Identify which cell holds the provided text, then report its [x, y] central coordinate. 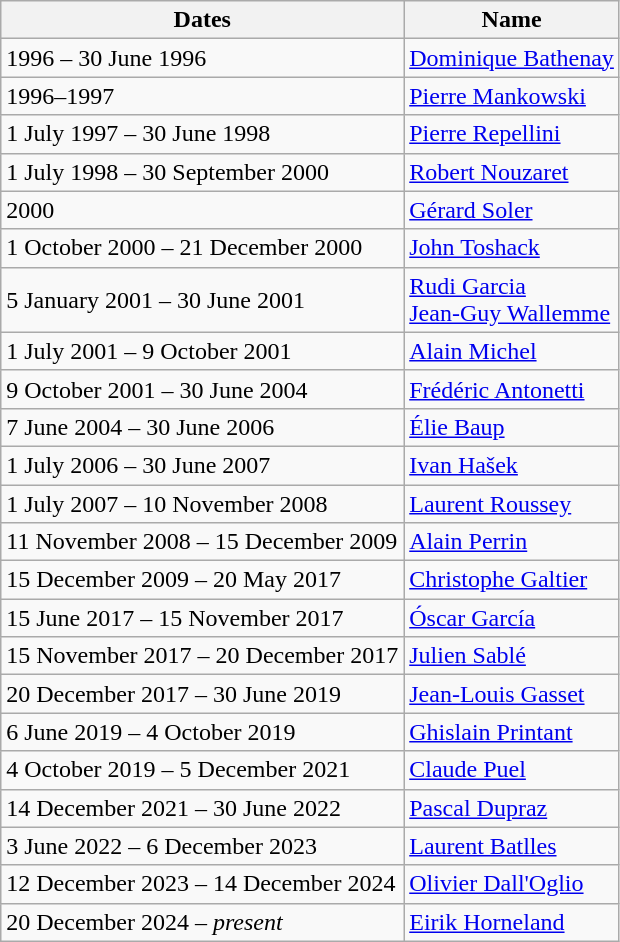
Alain Michel [512, 351]
Dominique Bathenay [512, 58]
Dates [202, 20]
Pascal Dupraz [512, 808]
12 December 2023 – 14 December 2024 [202, 884]
Pierre Repellini [512, 134]
6 June 2019 – 4 October 2019 [202, 732]
Christophe Galtier [512, 580]
2000 [202, 210]
20 December 2017 – 30 June 2019 [202, 694]
Ivan Hašek [512, 465]
1996 – 30 June 1996 [202, 58]
1996–1997 [202, 96]
Julien Sablé [512, 656]
14 December 2021 – 30 June 2022 [202, 808]
7 June 2004 – 30 June 2006 [202, 427]
4 October 2019 – 5 December 2021 [202, 770]
1 October 2000 – 21 December 2000 [202, 248]
Frédéric Antonetti [512, 389]
Óscar García [512, 618]
1 July 1997 – 30 June 1998 [202, 134]
5 January 2001 – 30 June 2001 [202, 300]
1 July 2001 – 9 October 2001 [202, 351]
Ghislain Printant [512, 732]
15 June 2017 – 15 November 2017 [202, 618]
11 November 2008 – 15 December 2009 [202, 542]
Claude Puel [512, 770]
1 July 2006 – 30 June 2007 [202, 465]
1 July 1998 – 30 September 2000 [202, 172]
Gérard Soler [512, 210]
Élie Baup [512, 427]
3 June 2022 – 6 December 2023 [202, 846]
20 December 2024 – present [202, 922]
Name [512, 20]
Robert Nouzaret [512, 172]
Olivier Dall'Oglio [512, 884]
15 December 2009 – 20 May 2017 [202, 580]
Jean-Louis Gasset [512, 694]
Rudi GarciaJean-Guy Wallemme [512, 300]
Laurent Batlles [512, 846]
Eirik Horneland [512, 922]
Laurent Roussey [512, 503]
1 July 2007 – 10 November 2008 [202, 503]
Pierre Mankowski [512, 96]
Alain Perrin [512, 542]
John Toshack [512, 248]
9 October 2001 – 30 June 2004 [202, 389]
15 November 2017 – 20 December 2017 [202, 656]
